Determine the [x, y] coordinate at the center of the cell enclosing the given text.  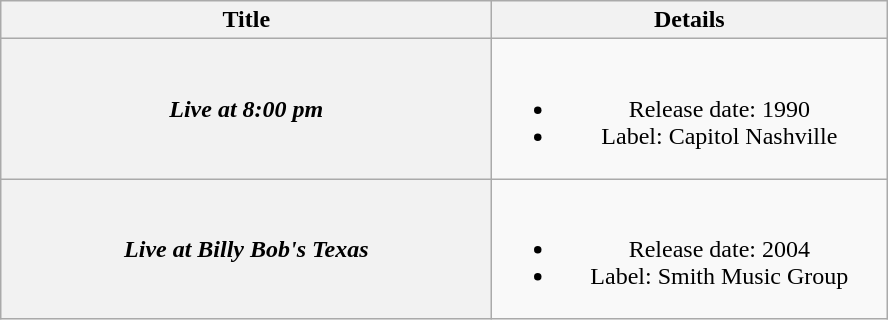
Release date: 2004Label: Smith Music Group [690, 249]
Details [690, 20]
Live at 8:00 pm [246, 109]
Release date: 1990Label: Capitol Nashville [690, 109]
Title [246, 20]
Live at Billy Bob's Texas [246, 249]
